For the text-containing cell, return its midpoint in (x, y) coordinate format. 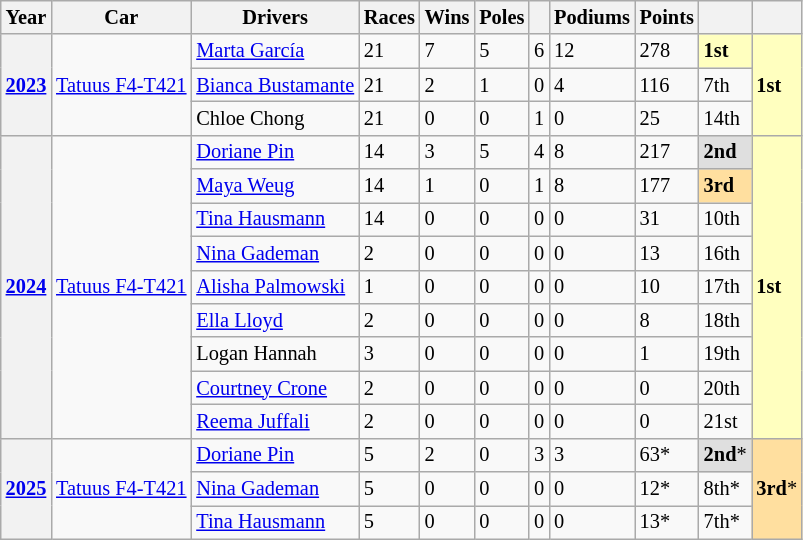
21st (726, 421)
217 (667, 152)
278 (667, 51)
8th* (726, 489)
13* (667, 522)
31 (667, 219)
17th (726, 287)
Wins (448, 17)
Alisha Palmowski (275, 287)
Maya Weug (275, 186)
Poles (502, 17)
Year (26, 17)
Logan Hannah (275, 354)
116 (667, 85)
25 (667, 118)
2023 (26, 84)
7th* (726, 522)
Podiums (592, 17)
12* (667, 489)
Points (667, 17)
13 (667, 253)
6 (539, 51)
14th (726, 118)
Marta García (275, 51)
18th (726, 320)
10th (726, 219)
2nd (726, 152)
19th (726, 354)
2024 (26, 286)
177 (667, 186)
7th (726, 85)
Drivers (275, 17)
Reema Juffali (275, 421)
63* (667, 455)
Ella Lloyd (275, 320)
20th (726, 388)
12 (592, 51)
Car (121, 17)
3rd* (777, 488)
10 (667, 287)
Bianca Bustamante (275, 85)
2nd* (726, 455)
2025 (26, 488)
16th (726, 253)
Chloe Chong (275, 118)
Races (390, 17)
7 (448, 51)
Courtney Crone (275, 388)
3rd (726, 186)
